Identify which cell holds the provided text, then report its (x, y) central coordinate. 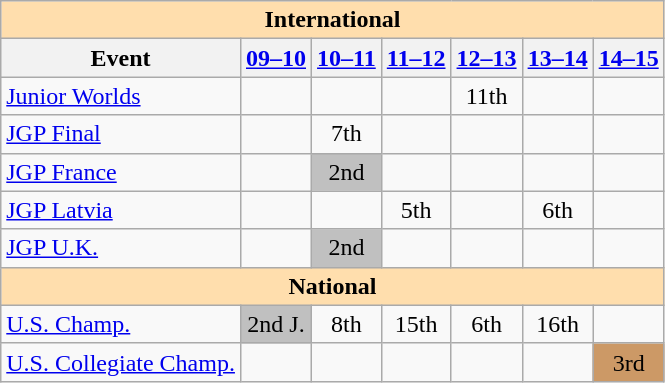
16th (558, 324)
JGP Latvia (121, 210)
U.S. Champ. (121, 324)
3rd (628, 362)
09–10 (276, 58)
Event (121, 58)
Junior Worlds (121, 96)
15th (416, 324)
14–15 (628, 58)
JGP France (121, 172)
11–12 (416, 58)
2nd J. (276, 324)
10–11 (347, 58)
11th (486, 96)
JGP U.K. (121, 248)
International (332, 20)
7th (347, 134)
13–14 (558, 58)
5th (416, 210)
U.S. Collegiate Champ. (121, 362)
JGP Final (121, 134)
12–13 (486, 58)
National (332, 286)
8th (347, 324)
